Search for the cell housing the specified text and yield its (x, y) center coordinate. 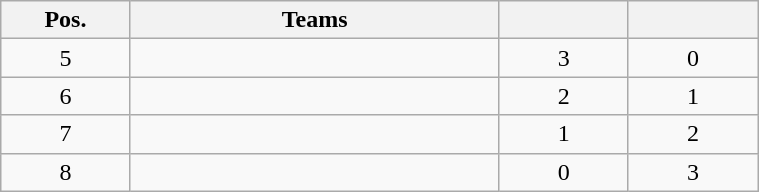
8 (66, 172)
6 (66, 96)
Pos. (66, 20)
Teams (314, 20)
7 (66, 134)
5 (66, 58)
